For the text-containing cell, return its midpoint in (x, y) coordinate format. 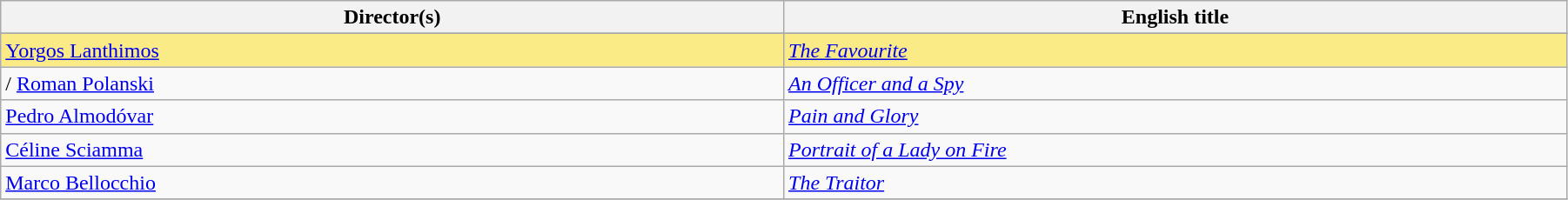
Marco Bellocchio (392, 183)
The Traitor (1176, 183)
An Officer and a Spy (1176, 83)
Yorgos Lanthimos (392, 50)
Director(s) (392, 17)
Céline Sciamma (392, 150)
Portrait of a Lady on Fire (1176, 150)
English title (1176, 17)
The Favourite (1176, 50)
/ Roman Polanski (392, 83)
Pain and Glory (1176, 117)
Pedro Almodóvar (392, 117)
